From the cell containing the given text, extract its center point as [x, y] coordinate. 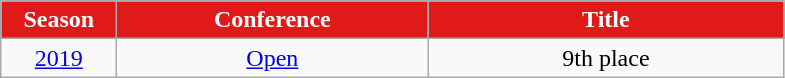
Conference [272, 20]
Season [59, 20]
2019 [59, 58]
9th place [606, 58]
Title [606, 20]
Open [272, 58]
